From the cell containing the given text, extract its center point as [x, y] coordinate. 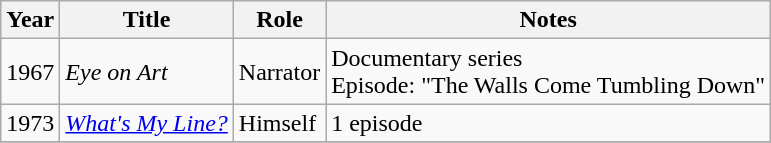
Documentary seriesEpisode: "The Walls Come Tumbling Down" [548, 72]
Notes [548, 20]
Title [147, 20]
Eye on Art [147, 72]
1 episode [548, 123]
Narrator [279, 72]
Role [279, 20]
Year [30, 20]
1967 [30, 72]
1973 [30, 123]
What's My Line? [147, 123]
Himself [279, 123]
